For the text-containing cell, return its midpoint in (X, Y) coordinate format. 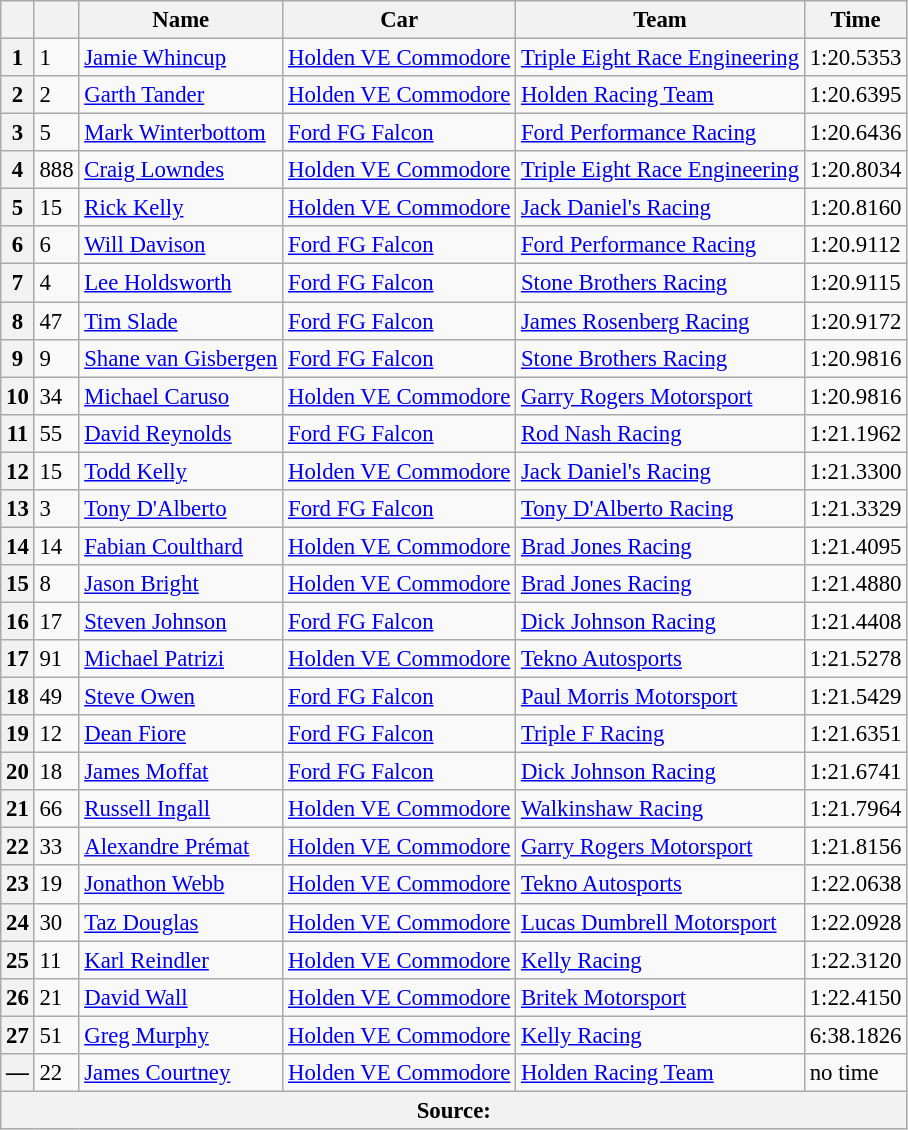
1:21.6741 (855, 772)
1:21.6351 (855, 734)
49 (56, 697)
Triple F Racing (660, 734)
Mark Winterbottom (181, 133)
Russell Ingall (181, 809)
Garth Tander (181, 95)
Taz Douglas (181, 922)
24 (18, 922)
David Reynolds (181, 433)
1:20.8034 (855, 170)
Steve Owen (181, 697)
6:38.1826 (855, 1035)
7 (18, 283)
1:21.7964 (855, 809)
Lee Holdsworth (181, 283)
Tim Slade (181, 321)
25 (18, 960)
Tony D'Alberto Racing (660, 509)
1:21.3329 (855, 509)
— (18, 1073)
Michael Patrizi (181, 659)
888 (56, 170)
James Courtney (181, 1073)
1:22.0928 (855, 922)
20 (18, 772)
Walkinshaw Racing (660, 809)
1:21.4408 (855, 621)
Rick Kelly (181, 208)
no time (855, 1073)
91 (56, 659)
1:20.6436 (855, 133)
1:20.8160 (855, 208)
1:20.9172 (855, 321)
1:21.5278 (855, 659)
Todd Kelly (181, 471)
16 (18, 621)
23 (18, 885)
66 (56, 809)
10 (18, 396)
Rod Nash Racing (660, 433)
33 (56, 847)
55 (56, 433)
1:22.0638 (855, 885)
James Moffat (181, 772)
1:22.4150 (855, 997)
1:20.5353 (855, 58)
David Wall (181, 997)
Jamie Whincup (181, 58)
Will Davison (181, 245)
Michael Caruso (181, 396)
1:21.1962 (855, 433)
1:20.6395 (855, 95)
Shane van Gisbergen (181, 358)
30 (56, 922)
Car (400, 20)
Source: (454, 1110)
Jonathon Webb (181, 885)
1:20.9115 (855, 283)
Alexandre Prémat (181, 847)
Lucas Dumbrell Motorsport (660, 922)
26 (18, 997)
34 (56, 396)
Steven Johnson (181, 621)
13 (18, 509)
James Rosenberg Racing (660, 321)
Fabian Coulthard (181, 546)
Paul Morris Motorsport (660, 697)
Name (181, 20)
27 (18, 1035)
Craig Lowndes (181, 170)
Tony D'Alberto (181, 509)
Time (855, 20)
1:21.8156 (855, 847)
1:20.9112 (855, 245)
Britek Motorsport (660, 997)
47 (56, 321)
Karl Reindler (181, 960)
Jason Bright (181, 584)
Dean Fiore (181, 734)
1:21.5429 (855, 697)
1:21.3300 (855, 471)
51 (56, 1035)
1:21.4880 (855, 584)
1:22.3120 (855, 960)
1:21.4095 (855, 546)
Team (660, 20)
Greg Murphy (181, 1035)
